Output the (X, Y) coordinate of the center of the cell containing the given text.  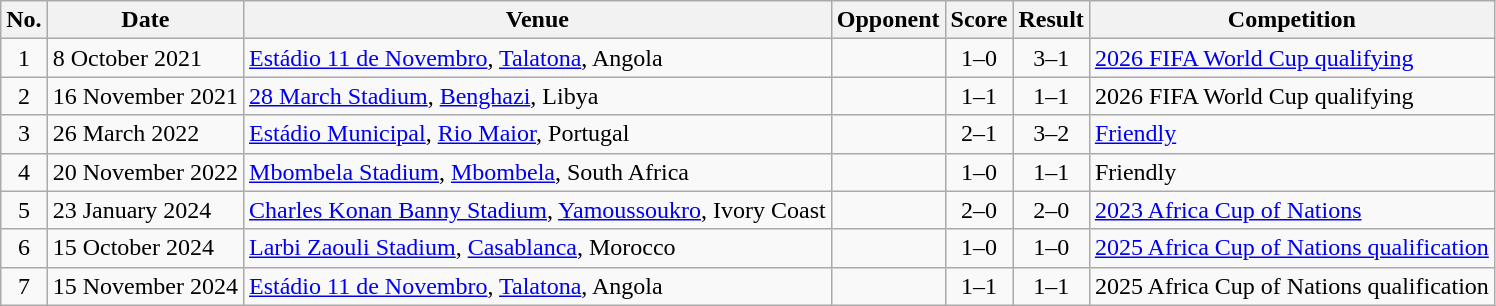
Competition (1292, 20)
Opponent (888, 20)
23 January 2024 (145, 210)
2–1 (979, 134)
15 November 2024 (145, 286)
Estádio Municipal, Rio Maior, Portugal (538, 134)
5 (24, 210)
2 (24, 96)
Score (979, 20)
Mbombela Stadium, Mbombela, South Africa (538, 172)
26 March 2022 (145, 134)
Date (145, 20)
3–1 (1051, 58)
Result (1051, 20)
1 (24, 58)
16 November 2021 (145, 96)
4 (24, 172)
Larbi Zaouli Stadium, Casablanca, Morocco (538, 248)
28 March Stadium, Benghazi, Libya (538, 96)
3 (24, 134)
15 October 2024 (145, 248)
7 (24, 286)
Venue (538, 20)
8 October 2021 (145, 58)
Charles Konan Banny Stadium, Yamoussoukro, Ivory Coast (538, 210)
3–2 (1051, 134)
2023 Africa Cup of Nations (1292, 210)
No. (24, 20)
20 November 2022 (145, 172)
6 (24, 248)
